For the text-containing cell, return its midpoint in (X, Y) coordinate format. 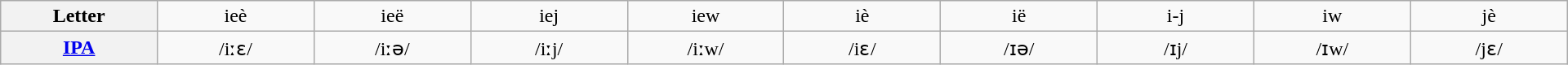
/iɛ/ (862, 48)
iej (549, 16)
iew (706, 16)
ieè (236, 16)
iw (1332, 16)
iè (862, 16)
Letter (79, 16)
/ɪw/ (1332, 48)
ië (1019, 16)
jè (1489, 16)
/ɪə/ (1019, 48)
/jɛ/ (1489, 48)
/iːə/ (392, 48)
ieë (392, 16)
IPA (79, 48)
/iːj/ (549, 48)
i-j (1176, 16)
/iːw/ (706, 48)
/iːɛ/ (236, 48)
/ɪj/ (1176, 48)
